Determine the (X, Y) coordinate at the center of the cell enclosing the given text.  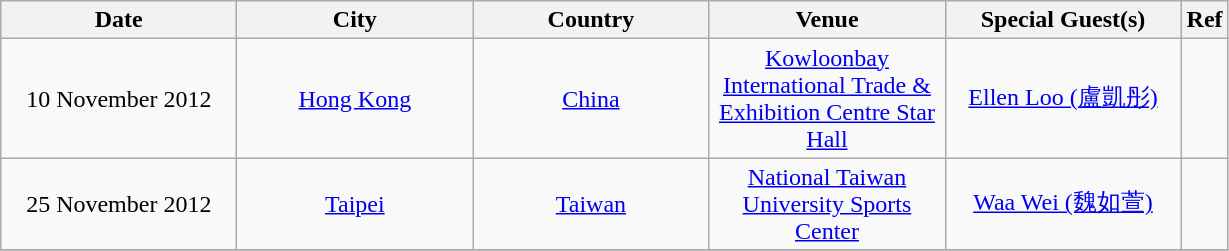
Kowloonbay International Trade & Exhibition Centre Star Hall (827, 98)
National Taiwan University Sports Center (827, 204)
Ref (1204, 20)
City (355, 20)
Ellen Loo (盧凱彤) (1063, 98)
Special Guest(s) (1063, 20)
Venue (827, 20)
China (591, 98)
Date (119, 20)
Country (591, 20)
Taipei (355, 204)
Hong Kong (355, 98)
Waa Wei (魏如萱) (1063, 204)
10 November 2012 (119, 98)
Taiwan (591, 204)
25 November 2012 (119, 204)
